Locate the cell with the specified text and output its [X, Y] center coordinate. 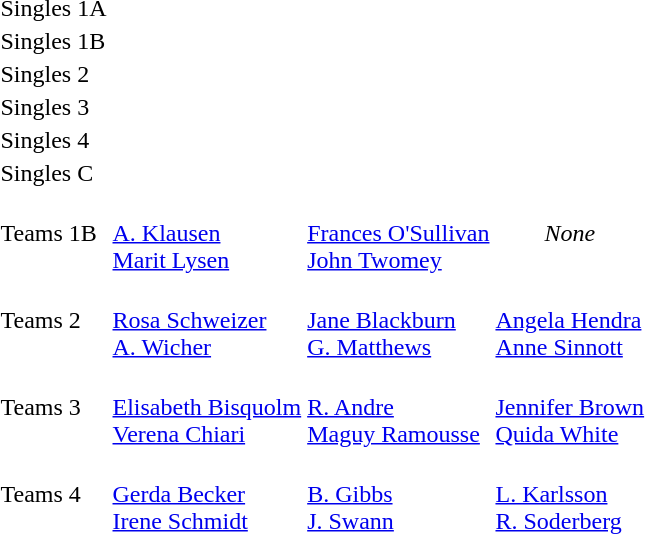
Elisabeth Bisquolm Verena Chiari [207, 407]
R. Andre Maguy Ramousse [398, 407]
Rosa Schweizer A. Wicher [207, 320]
Jane Blackburn G. Matthews [398, 320]
Frances O'Sullivan John Twomey [398, 233]
A. Klausen Marit Lysen [207, 233]
